From the cell containing the given text, extract its center point as [X, Y] coordinate. 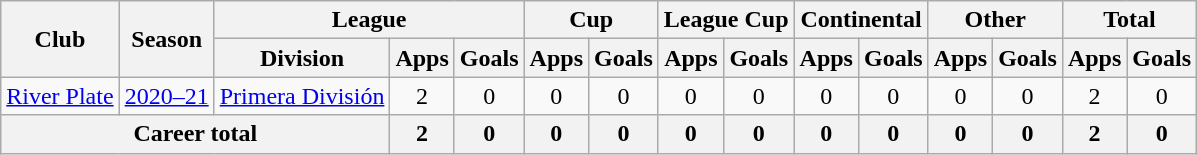
2020–21 [166, 96]
League Cup [726, 20]
Total [1129, 20]
Cup [591, 20]
Other [995, 20]
League [369, 20]
Season [166, 39]
Division [302, 58]
Career total [196, 134]
River Plate [60, 96]
Club [60, 39]
Primera División [302, 96]
Continental [861, 20]
